Scan for the cell matching the given text and deliver its (x, y) coordinate at center. 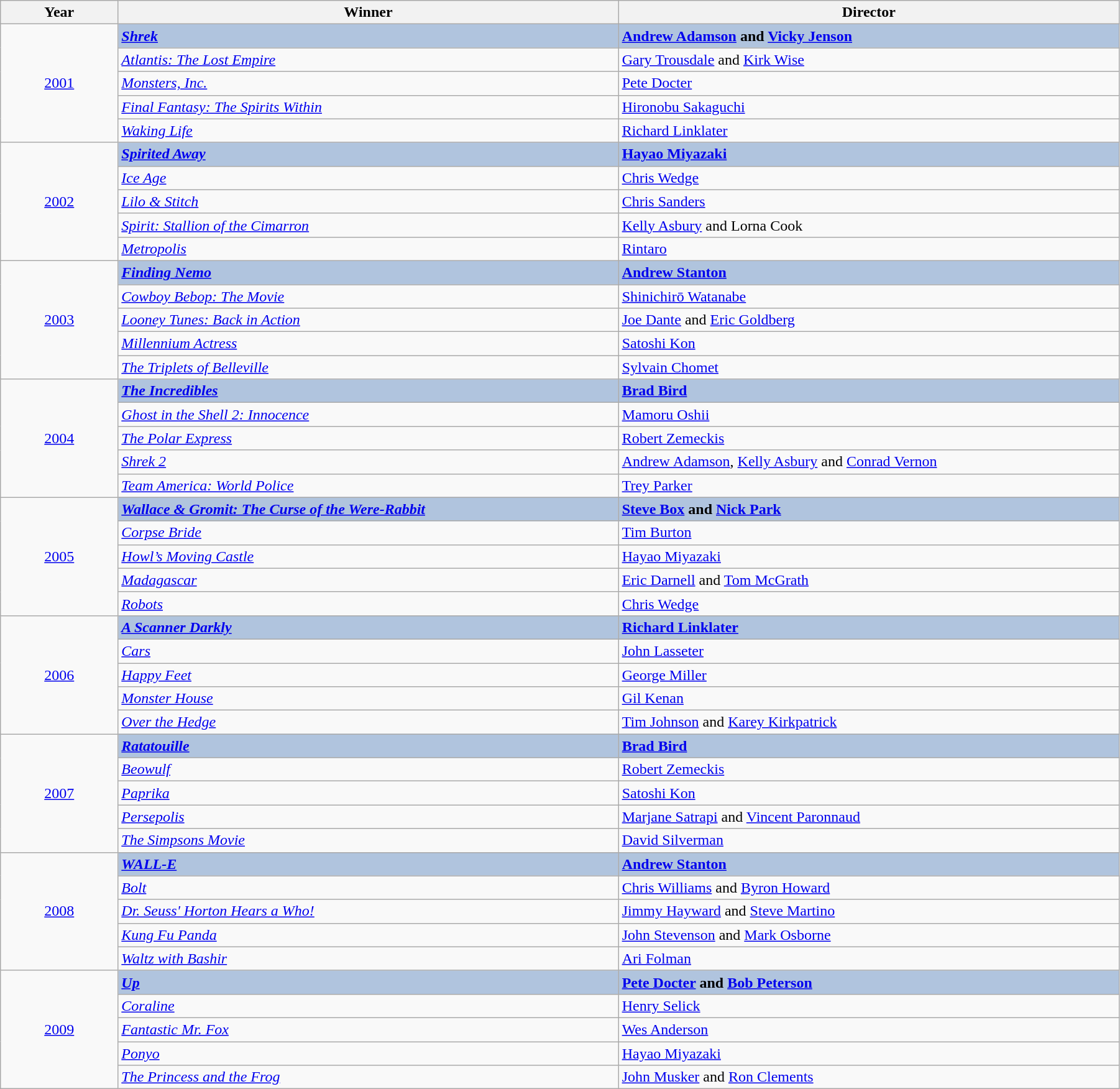
Shinichirō Watanabe (869, 296)
Rintaro (869, 249)
Cars (368, 651)
Eric Darnell and Tom McGrath (869, 580)
Howl’s Moving Castle (368, 556)
Happy Feet (368, 674)
Monster House (368, 699)
George Miller (869, 674)
Up (368, 982)
Wallace & Gromit: The Curse of the Were-Rabbit (368, 509)
Pete Docter (869, 83)
Director (869, 12)
Over the Hedge (368, 722)
Looney Tunes: Back in Action (368, 320)
Pete Docter and Bob Peterson (869, 982)
Ghost in the Shell 2: Innocence (368, 415)
Team America: World Police (368, 485)
David Silverman (869, 840)
Waltz with Bashir (368, 958)
Madagascar (368, 580)
Tim Burton (869, 533)
Jimmy Hayward and Steve Martino (869, 911)
Lilo & Stitch (368, 201)
Kelly Asbury and Lorna Cook (869, 225)
2008 (60, 911)
2003 (60, 319)
Henry Selick (869, 1006)
Gil Kenan (869, 699)
Cowboy Bebop: The Movie (368, 296)
2006 (60, 674)
Fantastic Mr. Fox (368, 1029)
Trey Parker (869, 485)
Chris Sanders (869, 201)
2004 (60, 438)
Bolt (368, 888)
Dr. Seuss' Horton Hears a Who! (368, 911)
Sylvain Chomet (869, 367)
Winner (368, 12)
Hironobu Sakaguchi (869, 107)
Final Fantasy: The Spirits Within (368, 107)
Wes Anderson (869, 1029)
Joe Dante and Eric Goldberg (869, 320)
Ponyo (368, 1054)
Year (60, 12)
2002 (60, 201)
Andrew Adamson and Vicky Jenson (869, 36)
John Musker and Ron Clements (869, 1077)
Ratatouille (368, 746)
2007 (60, 793)
Ice Age (368, 178)
Robots (368, 604)
Shrek (368, 36)
WALL-E (368, 864)
A Scanner Darkly (368, 627)
The Triplets of Belleville (368, 367)
Metropolis (368, 249)
Spirited Away (368, 154)
The Simpsons Movie (368, 840)
Mamoru Oshii (869, 415)
Finding Nemo (368, 272)
Corpse Bride (368, 533)
Spirit: Stallion of the Cimarron (368, 225)
Tim Johnson and Karey Kirkpatrick (869, 722)
Waking Life (368, 131)
The Polar Express (368, 438)
The Incredibles (368, 391)
Persepolis (368, 817)
Beowulf (368, 770)
Andrew Adamson, Kelly Asbury and Conrad Vernon (869, 462)
2009 (60, 1029)
John Lasseter (869, 651)
Shrek 2 (368, 462)
Kung Fu Panda (368, 935)
Steve Box and Nick Park (869, 509)
Chris Williams and Byron Howard (869, 888)
Millennium Actress (368, 344)
Paprika (368, 793)
Atlantis: The Lost Empire (368, 60)
Gary Trousdale and Kirk Wise (869, 60)
2005 (60, 556)
The Princess and the Frog (368, 1077)
Monsters, Inc. (368, 83)
Marjane Satrapi and Vincent Paronnaud (869, 817)
John Stevenson and Mark Osborne (869, 935)
Ari Folman (869, 958)
2001 (60, 83)
Coraline (368, 1006)
